Provide the (X, Y) coordinate of the cell's center where the given text is located.  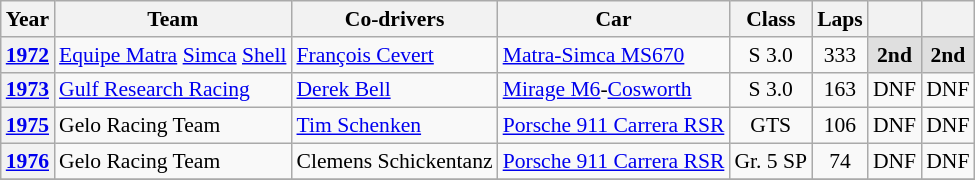
Gr. 5 SP (770, 162)
GTS (770, 126)
François Cevert (394, 55)
163 (840, 90)
1976 (28, 162)
Tim Schenken (394, 126)
Clemens Schickentanz (394, 162)
Laps (840, 19)
Matra-Simca MS670 (614, 55)
Team (172, 19)
106 (840, 126)
333 (840, 55)
Co-drivers (394, 19)
Year (28, 19)
Gulf Research Racing (172, 90)
1973 (28, 90)
Car (614, 19)
Class (770, 19)
1975 (28, 126)
Mirage M6-Cosworth (614, 90)
1972 (28, 55)
Equipe Matra Simca Shell (172, 55)
Derek Bell (394, 90)
74 (840, 162)
